Return the (x, y) coordinate for the center point of the cell that contains the specified text.  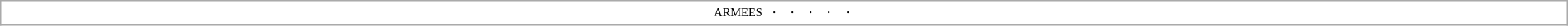
ARMEES ・ ・ ・ ・ ・ (784, 13)
